From the cell containing the given text, extract its center point as (X, Y) coordinate. 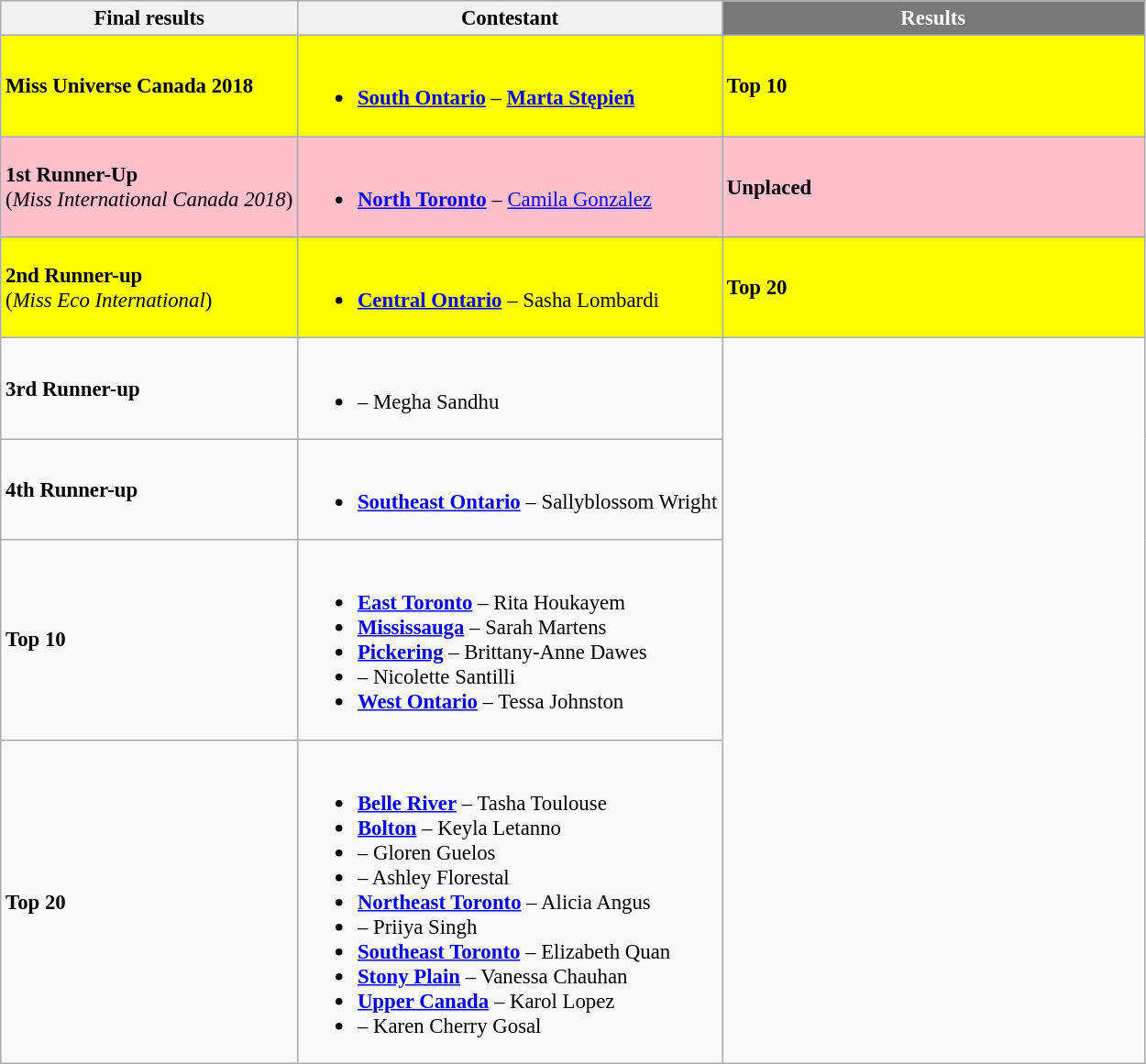
Unplaced (933, 187)
South Ontario – Marta Stępień (510, 86)
Central Ontario – Sasha Lombardi (510, 288)
3rd Runner-up (149, 389)
Southeast Ontario – Sallyblossom Wright (510, 489)
Final results (149, 18)
2nd Runner-up (Miss Eco International) (149, 288)
1st Runner-Up (Miss International Canada 2018) (149, 187)
Contestant (510, 18)
4th Runner-up (149, 489)
North Toronto – Camila Gonzalez (510, 187)
Results (933, 18)
East Toronto – Rita Houkayem Mississauga – Sarah Martens Pickering – Brittany-Anne Dawes – Nicolette Santilli West Ontario – Tessa Johnston (510, 640)
Miss Universe Canada 2018 (149, 86)
– Megha Sandhu (510, 389)
